Output the (x, y) coordinate of the center of the cell containing the given text.  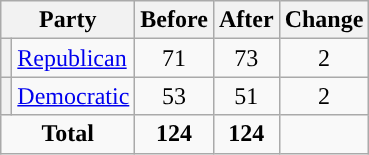
Total (68, 134)
Before (174, 20)
53 (174, 96)
71 (174, 58)
Party (68, 20)
Change (324, 20)
Democratic (74, 96)
Republican (74, 58)
After (246, 20)
51 (246, 96)
73 (246, 58)
